Provide the (x, y) coordinate of the cell's center where the given text is located.  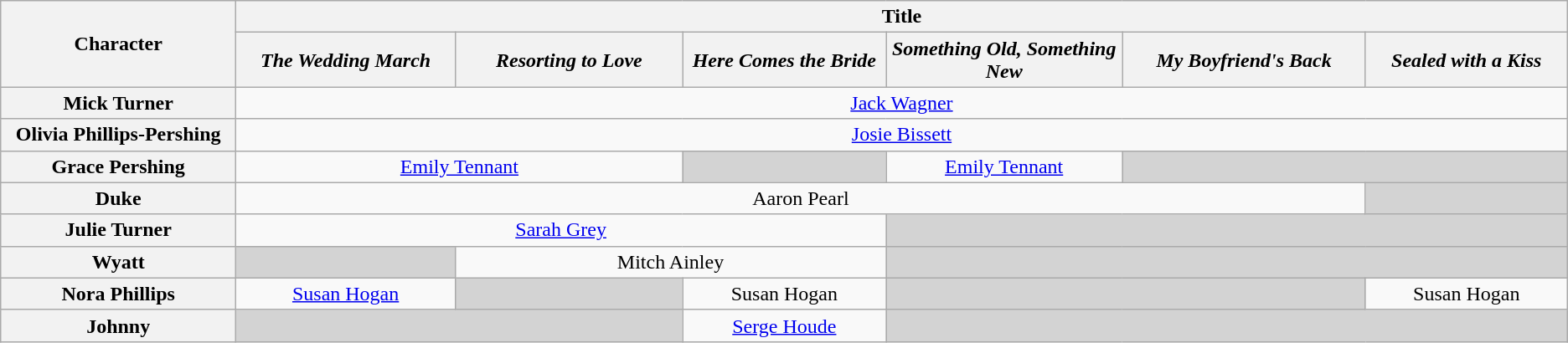
Jack Wagner (902, 103)
My Boyfriend's Back (1244, 60)
The Wedding March (346, 60)
Duke (119, 198)
Grace Pershing (119, 166)
Sealed with a Kiss (1466, 60)
Here Comes the Bride (784, 60)
Something Old, Something New (1004, 60)
Serge Houde (784, 325)
Johnny (119, 325)
Character (119, 44)
Resorting to Love (570, 60)
Sarah Grey (561, 230)
Title (902, 17)
Julie Turner (119, 230)
Mick Turner (119, 103)
Wyatt (119, 262)
Olivia Phillips-Pershing (119, 135)
Mitch Ainley (671, 262)
Josie Bissett (902, 135)
Nora Phillips (119, 294)
Aaron Pearl (801, 198)
